Provide the [X, Y] coordinate of the cell's center where the given text is located.  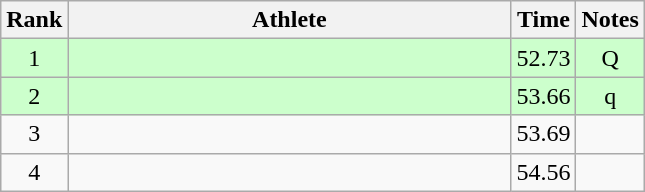
Time [544, 20]
3 [34, 134]
54.56 [544, 172]
Q [610, 58]
53.69 [544, 134]
Rank [34, 20]
4 [34, 172]
1 [34, 58]
52.73 [544, 58]
2 [34, 96]
q [610, 96]
Notes [610, 20]
Athlete [290, 20]
53.66 [544, 96]
